Return the (x, y) coordinate for the center point of the cell that contains the specified text.  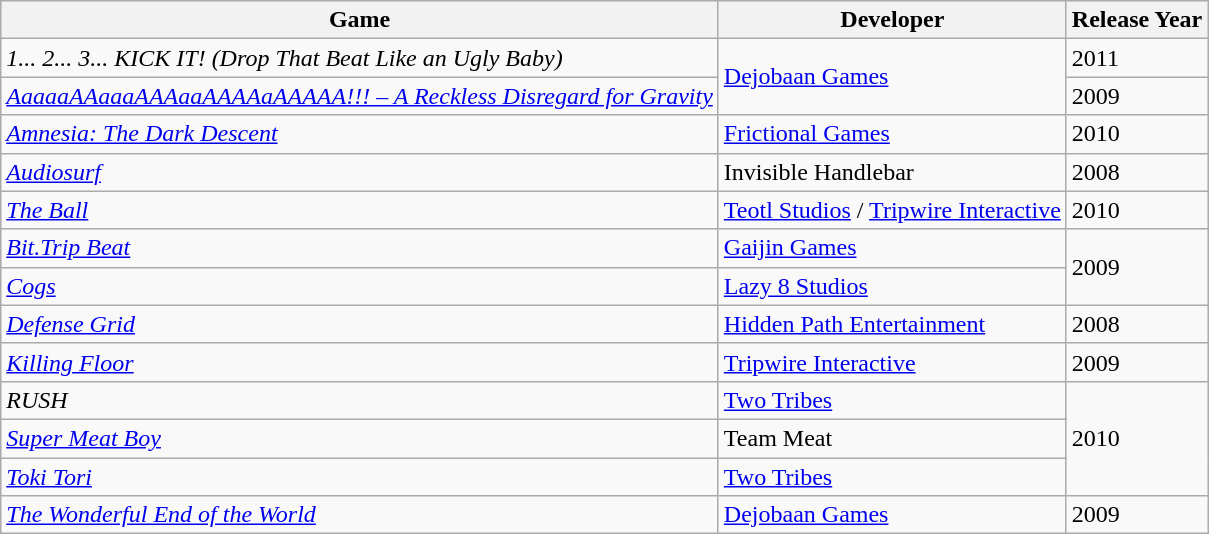
Toki Tori (360, 477)
The Ball (360, 210)
Amnesia: The Dark Descent (360, 134)
2011 (1136, 58)
Game (360, 20)
Audiosurf (360, 172)
Hidden Path Entertainment (892, 324)
Teotl Studios / Tripwire Interactive (892, 210)
Team Meat (892, 438)
Developer (892, 20)
Invisible Handlebar (892, 172)
Cogs (360, 286)
RUSH (360, 400)
Defense Grid (360, 324)
The Wonderful End of the World (360, 515)
1... 2... 3... KICK IT! (Drop That Beat Like an Ugly Baby) (360, 58)
Super Meat Boy (360, 438)
AaaaaAAaaaAAAaaAAAAaAAAAA!!! – A Reckless Disregard for Gravity (360, 96)
Bit.Trip Beat (360, 248)
Tripwire Interactive (892, 362)
Killing Floor (360, 362)
Gaijin Games (892, 248)
Frictional Games (892, 134)
Release Year (1136, 20)
Lazy 8 Studios (892, 286)
